Detect which cell encompasses the target text, then output its [X, Y] center coordinate. 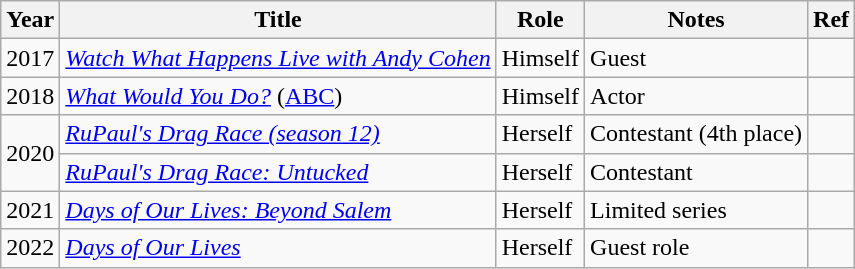
What Would You Do? (ABC) [278, 96]
Contestant [696, 172]
2022 [30, 248]
Limited series [696, 210]
Contestant (4th place) [696, 134]
Title [278, 20]
Days of Our Lives: Beyond Salem [278, 210]
Notes [696, 20]
Guest role [696, 248]
Role [540, 20]
2021 [30, 210]
RuPaul's Drag Race (season 12) [278, 134]
Actor [696, 96]
Year [30, 20]
2018 [30, 96]
Days of Our Lives [278, 248]
Watch What Happens Live with Andy Cohen [278, 58]
RuPaul's Drag Race: Untucked [278, 172]
Ref [832, 20]
2017 [30, 58]
Guest [696, 58]
2020 [30, 153]
